Extract the (x, y) coordinate from the center of the cell holding the provided text.  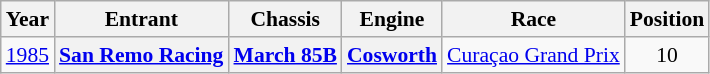
10 (667, 55)
Position (667, 19)
Entrant (141, 19)
San Remo Racing (141, 55)
Race (534, 19)
Cosworth (392, 55)
Chassis (284, 19)
Curaçao Grand Prix (534, 55)
1985 (28, 55)
Year (28, 19)
March 85B (284, 55)
Engine (392, 19)
